Output the (x, y) coordinate of the center of the cell containing the given text.  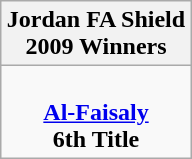
Jordan FA Shield 2009 Winners (96, 34)
Al-Faisaly6th Title (96, 112)
